Extract the [x, y] coordinate from the center of the cell holding the provided text.  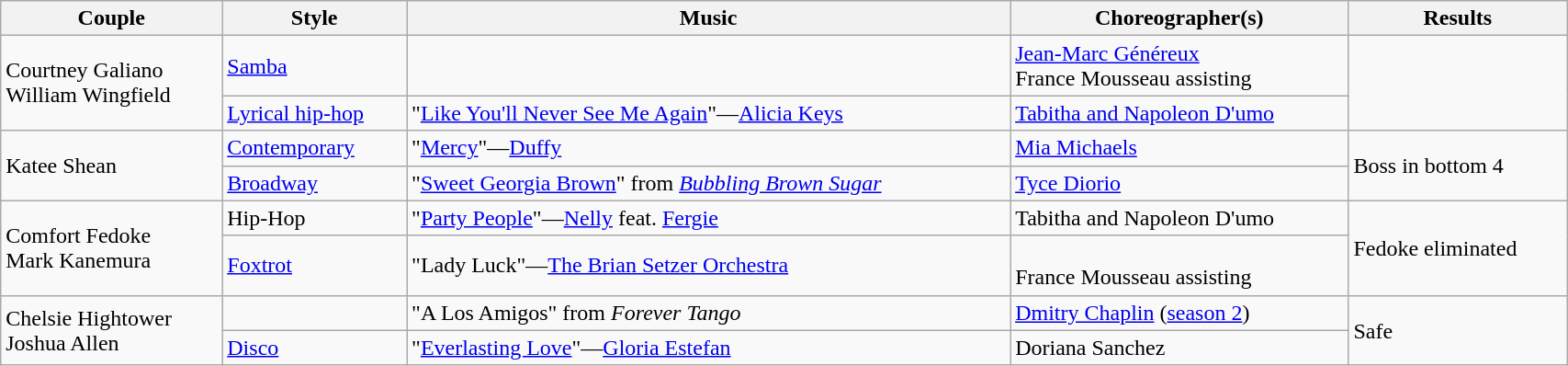
Choreographer(s) [1179, 18]
Boss in bottom 4 [1458, 166]
"Sweet Georgia Brown" from Bubbling Brown Sugar [709, 183]
Foxtrot [314, 265]
Broadway [314, 183]
Hip-Hop [314, 218]
"Party People"—Nelly feat. Fergie [709, 218]
Style [314, 18]
Disco [314, 348]
Comfort FedokeMark Kanemura [112, 248]
Fedoke eliminated [1458, 248]
Courtney GalianoWilliam Wingfield [112, 83]
Dmitry Chaplin (season 2) [1179, 313]
"Everlasting Love"—Gloria Estefan [709, 348]
"Like You'll Never See Me Again"—Alicia Keys [709, 113]
Lyrical hip-hop [314, 113]
Mia Michaels [1179, 148]
Samba [314, 66]
Music [709, 18]
Tyce Diorio [1179, 183]
"Mercy"—Duffy [709, 148]
Doriana Sanchez [1179, 348]
Couple [112, 18]
Chelsie HightowerJoshua Allen [112, 330]
"A Los Amigos" from Forever Tango [709, 313]
Jean-Marc GénéreuxFrance Mousseau assisting [1179, 66]
Safe [1458, 330]
France Mousseau assisting [1179, 265]
"Lady Luck"—The Brian Setzer Orchestra [709, 265]
Results [1458, 18]
Contemporary [314, 148]
Katee Shean [112, 166]
